Extract the [X, Y] coordinate from the center of the cell holding the provided text.  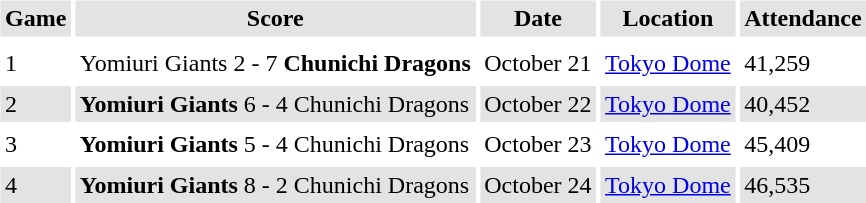
Yomiuri Giants 6 - 4 Chunichi Dragons [275, 104]
Yomiuri Giants 2 - 7 Chunichi Dragons [275, 64]
Game [35, 18]
October 22 [538, 104]
Yomiuri Giants 5 - 4 Chunichi Dragons [275, 144]
Attendance [803, 18]
40,452 [803, 104]
1 [35, 64]
4 [35, 185]
October 24 [538, 185]
2 [35, 104]
October 21 [538, 64]
41,259 [803, 64]
Location [668, 18]
45,409 [803, 144]
Date [538, 18]
46,535 [803, 185]
Yomiuri Giants 8 - 2 Chunichi Dragons [275, 185]
October 23 [538, 144]
Score [275, 18]
3 [35, 144]
